Output the (X, Y) coordinate of the center of the cell containing the given text.  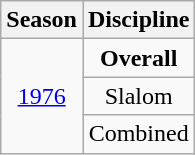
1976 (42, 96)
Discipline (138, 20)
Season (42, 20)
Overall (138, 58)
Combined (138, 134)
Slalom (138, 96)
